Scan for the cell matching the given text and deliver its (x, y) coordinate at center. 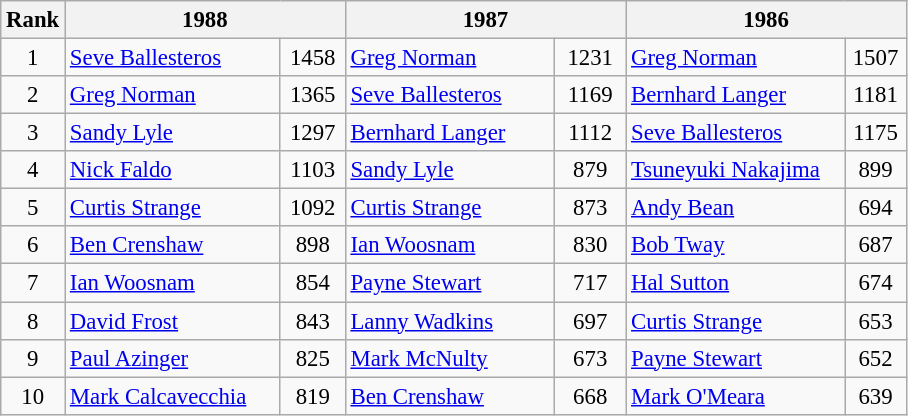
1988 (206, 20)
Mark McNulty (450, 358)
1231 (590, 58)
1458 (312, 58)
Bob Tway (736, 245)
639 (876, 396)
2 (33, 95)
694 (876, 208)
1297 (312, 133)
1175 (876, 133)
Andy Bean (736, 208)
843 (312, 321)
873 (590, 208)
Rank (33, 20)
10 (33, 396)
653 (876, 321)
668 (590, 396)
Hal Sutton (736, 283)
1181 (876, 95)
830 (590, 245)
717 (590, 283)
1103 (312, 170)
7 (33, 283)
1169 (590, 95)
Paul Azinger (173, 358)
697 (590, 321)
1 (33, 58)
Tsuneyuki Nakajima (736, 170)
652 (876, 358)
Mark O'Meara (736, 396)
1092 (312, 208)
Mark Calcavecchia (173, 396)
Lanny Wadkins (450, 321)
9 (33, 358)
898 (312, 245)
1112 (590, 133)
1507 (876, 58)
6 (33, 245)
3 (33, 133)
4 (33, 170)
5 (33, 208)
8 (33, 321)
854 (312, 283)
1987 (486, 20)
1986 (766, 20)
819 (312, 396)
687 (876, 245)
David Frost (173, 321)
673 (590, 358)
825 (312, 358)
879 (590, 170)
1365 (312, 95)
899 (876, 170)
674 (876, 283)
Nick Faldo (173, 170)
